Extract the [x, y] coordinate from the center of the cell holding the provided text.  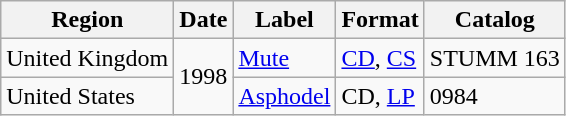
Catalog [494, 20]
Date [204, 20]
United States [88, 96]
Format [380, 20]
0984 [494, 96]
CD, CS [380, 58]
United Kingdom [88, 58]
Label [284, 20]
CD, LP [380, 96]
Asphodel [284, 96]
STUMM 163 [494, 58]
Mute [284, 58]
Region [88, 20]
1998 [204, 77]
